From the cell containing the given text, extract its center point as [X, Y] coordinate. 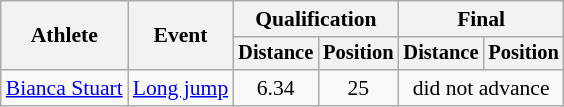
did not advance [482, 88]
Final [482, 19]
Event [180, 36]
Bianca Stuart [64, 88]
Long jump [180, 88]
25 [358, 88]
Qualification [316, 19]
Athlete [64, 36]
6.34 [276, 88]
